Locate the cell with the specified text and output its [X, Y] center coordinate. 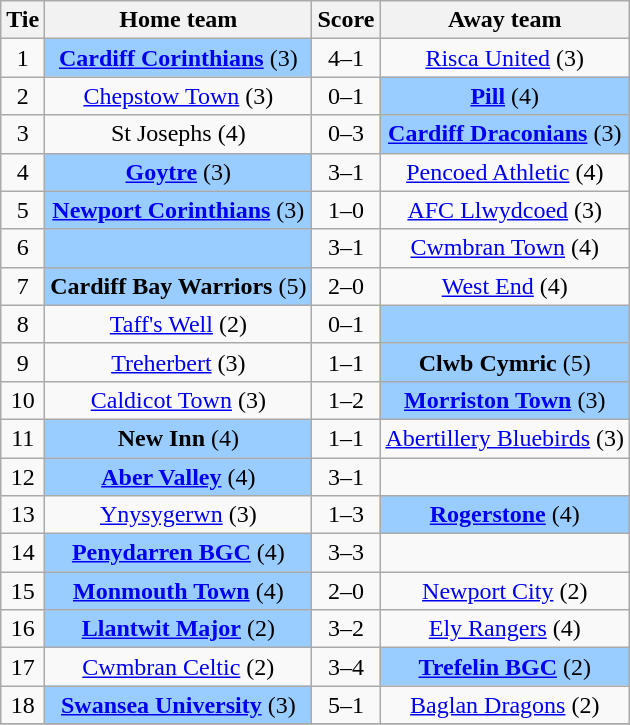
3–3 [346, 553]
16 [23, 629]
Caldicot Town (3) [178, 400]
Tie [23, 20]
Chepstow Town (3) [178, 96]
Away team [505, 20]
5–1 [346, 705]
1–2 [346, 400]
6 [23, 248]
0–3 [346, 134]
Swansea University (3) [178, 705]
8 [23, 324]
14 [23, 553]
17 [23, 667]
Newport Corinthians (3) [178, 210]
Abertillery Bluebirds (3) [505, 438]
3–4 [346, 667]
Newport City (2) [505, 591]
18 [23, 705]
1–0 [346, 210]
Score [346, 20]
Cardiff Corinthians (3) [178, 58]
Risca United (3) [505, 58]
AFC Llwydcoed (3) [505, 210]
Goytre (3) [178, 172]
3–2 [346, 629]
Clwb Cymric (5) [505, 362]
12 [23, 477]
Cwmbran Celtic (2) [178, 667]
1–3 [346, 515]
4–1 [346, 58]
Aber Valley (4) [178, 477]
1 [23, 58]
Cardiff Bay Warriors (5) [178, 286]
St Josephs (4) [178, 134]
Cwmbran Town (4) [505, 248]
Penydarren BGC (4) [178, 553]
New Inn (4) [178, 438]
Home team [178, 20]
Taff's Well (2) [178, 324]
Pencoed Athletic (4) [505, 172]
Trefelin BGC (2) [505, 667]
Baglan Dragons (2) [505, 705]
15 [23, 591]
Ely Rangers (4) [505, 629]
Morriston Town (3) [505, 400]
11 [23, 438]
5 [23, 210]
Rogerstone (4) [505, 515]
7 [23, 286]
Monmouth Town (4) [178, 591]
3 [23, 134]
9 [23, 362]
Ynysygerwn (3) [178, 515]
2 [23, 96]
Llantwit Major (2) [178, 629]
Cardiff Draconians (3) [505, 134]
4 [23, 172]
West End (4) [505, 286]
13 [23, 515]
10 [23, 400]
Pill (4) [505, 96]
Treherbert (3) [178, 362]
